Capture the cell that displays the provided text and extract its (X, Y) central coordinate. 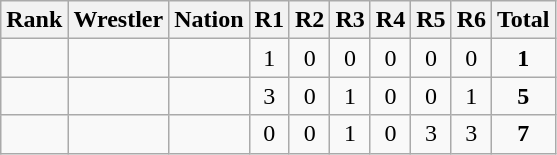
5 (524, 96)
Wrestler (118, 20)
7 (524, 134)
R6 (471, 20)
R3 (350, 20)
R2 (309, 20)
Nation (209, 20)
Total (524, 20)
R5 (431, 20)
R4 (390, 20)
R1 (269, 20)
Rank (34, 20)
